From the cell containing the given text, extract its center point as [x, y] coordinate. 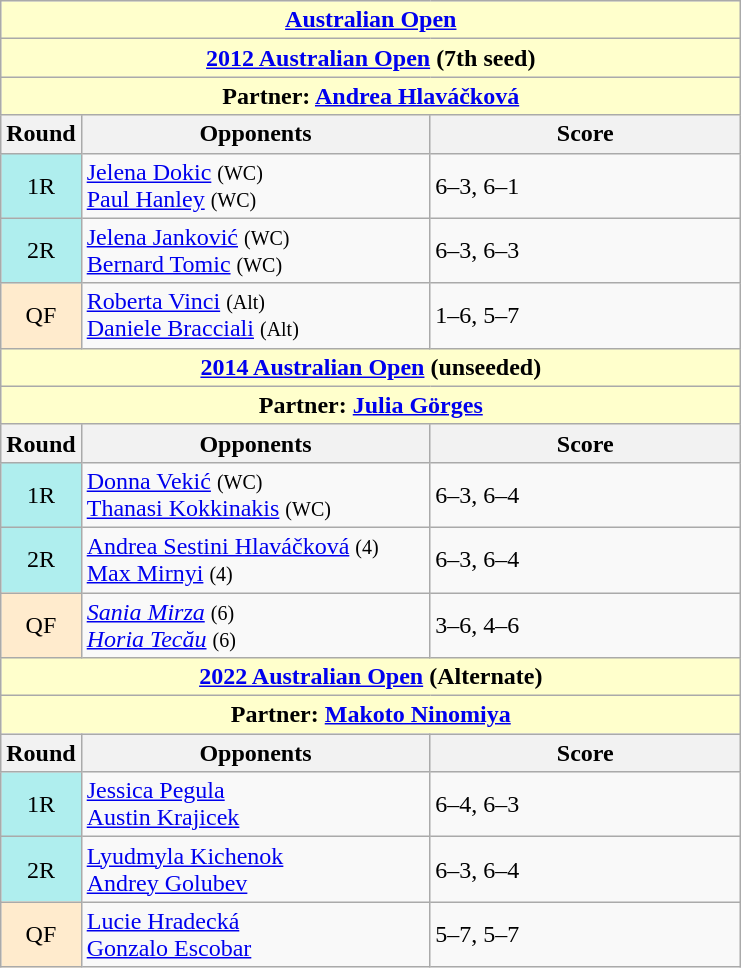
Partner: Makoto Ninomiya [371, 715]
Andrea Sestini Hlaváčková (4) Max Mirnyi (4) [256, 560]
2014 Australian Open (unseeded) [371, 367]
Jessica Pegula Austin Krajicek [256, 804]
3–6, 4–6 [586, 624]
6–4, 6–3 [586, 804]
Jelena Janković (WC) Bernard Tomic (WC) [256, 250]
Sania Mirza (6) Horia Tecău (6) [256, 624]
Lyudmyla Kichenok Andrey Golubev [256, 870]
6–3, 6–3 [586, 250]
Partner: Julia Görges [371, 405]
Roberta Vinci (Alt) Daniele Bracciali (Alt) [256, 316]
2022 Australian Open (Alternate) [371, 677]
Australian Open [371, 20]
1–6, 5–7 [586, 316]
Jelena Dokic (WC) Paul Hanley (WC) [256, 186]
Lucie Hradecká Gonzalo Escobar [256, 934]
5–7, 5–7 [586, 934]
Partner: Andrea Hlaváčková [371, 96]
6–3, 6–1 [586, 186]
2012 Australian Open (7th seed) [371, 58]
Donna Vekić (WC) Thanasi Kokkinakis (WC) [256, 494]
